Provide the [x, y] coordinate of the cell's center where the given text is located.  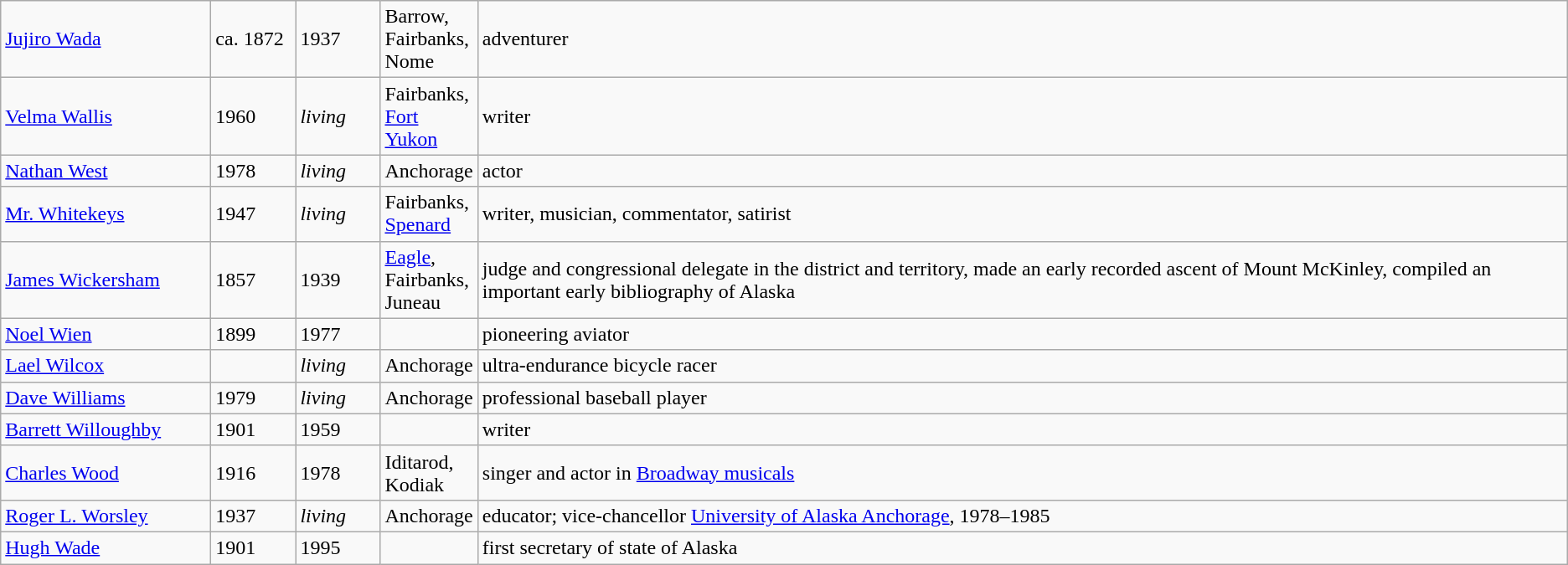
Dave Williams [106, 398]
1857 [253, 280]
Barrow, Fairbanks, Nome [429, 39]
Noel Wien [106, 334]
1916 [253, 472]
Mr. Whitekeys [106, 214]
Eagle, Fairbanks, Juneau [429, 280]
Hugh Wade [106, 547]
1979 [253, 398]
Barrett Willoughby [106, 429]
1939 [338, 280]
1959 [338, 429]
1899 [253, 334]
educator; vice-chancellor University of Alaska Anchorage, 1978–1985 [1022, 516]
adventurer [1022, 39]
Charles Wood [106, 472]
pioneering aviator [1022, 334]
Nathan West [106, 171]
professional baseball player [1022, 398]
James Wickersham [106, 280]
Iditarod, Kodiak [429, 472]
first secretary of state of Alaska [1022, 547]
Fairbanks, Spenard [429, 214]
Fairbanks, Fort Yukon [429, 116]
ca. 1872 [253, 39]
Jujiro Wada [106, 39]
1995 [338, 547]
Roger L. Worsley [106, 516]
ultra-endurance bicycle racer [1022, 366]
writer, musician, commentator, satirist [1022, 214]
singer and actor in Broadway musicals [1022, 472]
Velma Wallis [106, 116]
1947 [253, 214]
actor [1022, 171]
1960 [253, 116]
Lael Wilcox [106, 366]
1977 [338, 334]
